From the cell containing the given text, extract its center point as [x, y] coordinate. 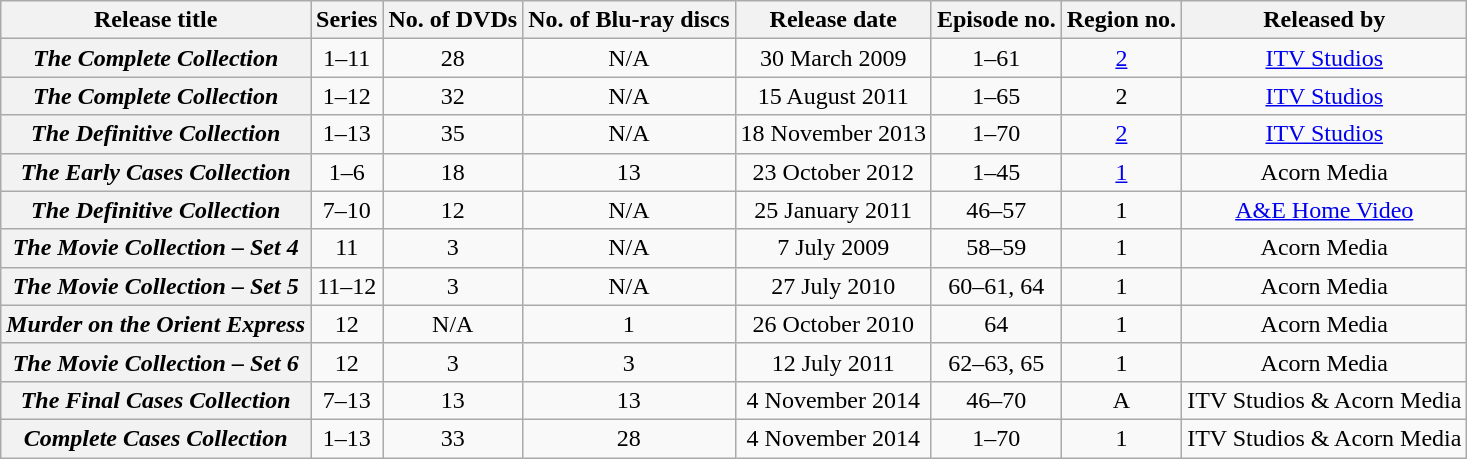
11–12 [347, 286]
33 [453, 438]
64 [996, 324]
Released by [1324, 20]
46–57 [996, 210]
The Movie Collection – Set 5 [156, 286]
Series [347, 20]
27 July 2010 [833, 286]
60–61, 64 [996, 286]
Episode no. [996, 20]
Release date [833, 20]
The Movie Collection – Set 4 [156, 248]
46–70 [996, 400]
7–10 [347, 210]
The Early Cases Collection [156, 172]
32 [453, 96]
No. of DVDs [453, 20]
A [1121, 400]
No. of Blu-ray discs [629, 20]
A&E Home Video [1324, 210]
1–11 [347, 58]
1–65 [996, 96]
15 August 2011 [833, 96]
26 October 2010 [833, 324]
1–45 [996, 172]
Complete Cases Collection [156, 438]
1–6 [347, 172]
18 [453, 172]
58–59 [996, 248]
12 July 2011 [833, 362]
7–13 [347, 400]
The Final Cases Collection [156, 400]
Region no. [1121, 20]
Murder on the Orient Express [156, 324]
35 [453, 134]
Release title [156, 20]
25 January 2011 [833, 210]
30 March 2009 [833, 58]
The Movie Collection – Set 6 [156, 362]
23 October 2012 [833, 172]
1–12 [347, 96]
18 November 2013 [833, 134]
7 July 2009 [833, 248]
62–63, 65 [996, 362]
11 [347, 248]
1–61 [996, 58]
